Output the (X, Y) coordinate of the center of the cell containing the given text.  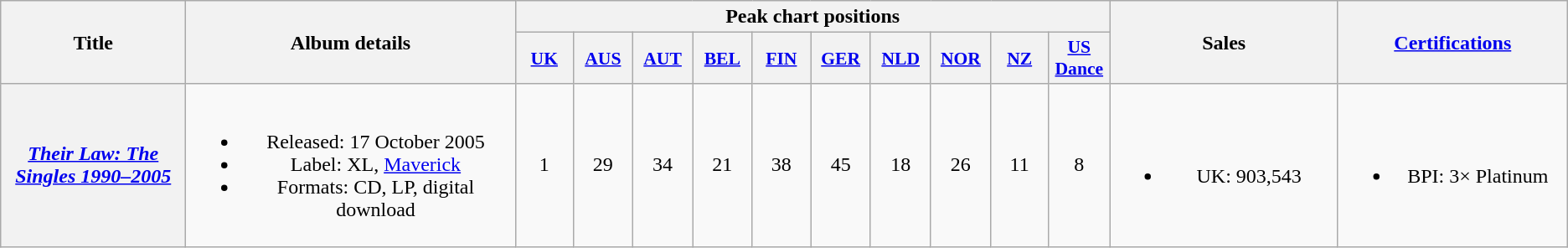
21 (722, 165)
Title (94, 42)
26 (961, 165)
Their Law: The Singles 1990–2005 (94, 165)
8 (1079, 165)
BPI: 3× Platinum (1452, 165)
11 (1020, 165)
NOR (961, 59)
BEL (722, 59)
AUS (603, 59)
Released: 17 October 2005Label: XL, MaverickFormats: CD, LP, digital download (350, 165)
USDance (1079, 59)
UK: 903,543 (1224, 165)
45 (841, 165)
FIN (781, 59)
29 (603, 165)
18 (900, 165)
Sales (1224, 42)
NLD (900, 59)
Certifications (1452, 42)
NZ (1020, 59)
1 (544, 165)
38 (781, 165)
AUT (662, 59)
GER (841, 59)
Album details (350, 42)
Peak chart positions (812, 17)
UK (544, 59)
34 (662, 165)
